Identify which cell holds the provided text, then report its (X, Y) central coordinate. 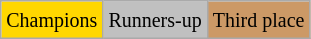
Third place (258, 20)
Champions (52, 20)
Runners-up (155, 20)
